Pinpoint the cell where the given text exists, returning its (X, Y) midpoint coordinate. 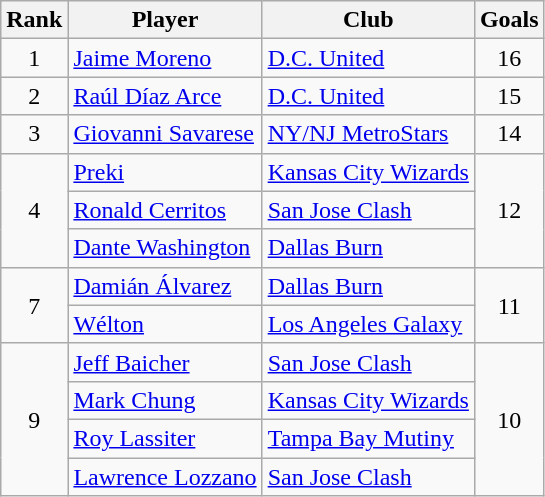
Los Angeles Galaxy (368, 324)
Mark Chung (165, 400)
16 (509, 58)
Dante Washington (165, 248)
Raúl Díaz Arce (165, 96)
Lawrence Lozzano (165, 477)
11 (509, 305)
10 (509, 419)
Wélton (165, 324)
Rank (34, 20)
Roy Lassiter (165, 438)
Jaime Moreno (165, 58)
1 (34, 58)
15 (509, 96)
Damián Álvarez (165, 286)
Club (368, 20)
7 (34, 305)
NY/NJ MetroStars (368, 134)
12 (509, 210)
Giovanni Savarese (165, 134)
2 (34, 96)
14 (509, 134)
Goals (509, 20)
Jeff Baicher (165, 362)
Ronald Cerritos (165, 210)
9 (34, 419)
Preki (165, 172)
Player (165, 20)
4 (34, 210)
3 (34, 134)
Tampa Bay Mutiny (368, 438)
